Determine the (X, Y) coordinate at the center of the cell enclosing the given text.  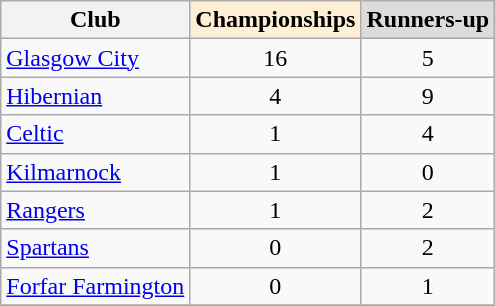
16 (276, 58)
Club (96, 20)
Runners-up (428, 20)
Spartans (96, 248)
Championships (276, 20)
Rangers (96, 210)
Kilmarnock (96, 172)
9 (428, 96)
5 (428, 58)
Hibernian (96, 96)
Forfar Farmington (96, 286)
Glasgow City (96, 58)
Celtic (96, 134)
